Identify which cell holds the provided text, then report its (X, Y) central coordinate. 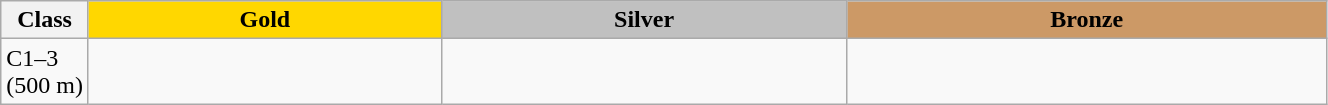
Silver (644, 20)
Gold (264, 20)
Class (45, 20)
Bronze (1086, 20)
C1–3 (500 m) (45, 72)
